From the cell containing the given text, extract its center point as [x, y] coordinate. 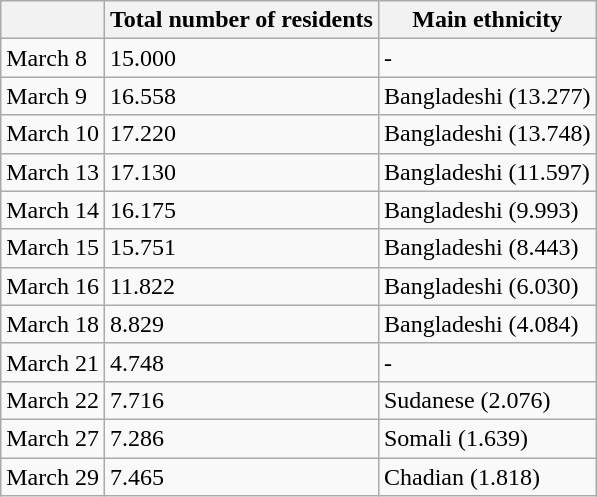
March 22 [53, 400]
Chadian (1.818) [487, 477]
Somali (1.639) [487, 438]
7.716 [241, 400]
Bangladeshi (4.084) [487, 324]
Bangladeshi (8.443) [487, 248]
March 8 [53, 58]
March 18 [53, 324]
March 15 [53, 248]
17.130 [241, 172]
March 27 [53, 438]
Bangladeshi (11.597) [487, 172]
March 13 [53, 172]
March 16 [53, 286]
Bangladeshi (13.748) [487, 134]
Bangladeshi (6.030) [487, 286]
15.751 [241, 248]
7.286 [241, 438]
March 9 [53, 96]
Main ethnicity [487, 20]
16.558 [241, 96]
17.220 [241, 134]
March 29 [53, 477]
March 10 [53, 134]
11.822 [241, 286]
Sudanese (2.076) [487, 400]
4.748 [241, 362]
7.465 [241, 477]
Total number of residents [241, 20]
16.175 [241, 210]
15.000 [241, 58]
Bangladeshi (9.993) [487, 210]
March 21 [53, 362]
Bangladeshi (13.277) [487, 96]
March 14 [53, 210]
8.829 [241, 324]
